Capture the cell that displays the provided text and extract its [X, Y] central coordinate. 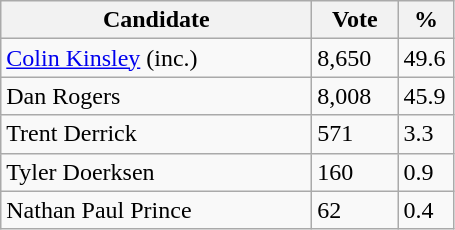
8,650 [355, 58]
Tyler Doerksen [156, 172]
0.9 [426, 172]
571 [355, 134]
62 [355, 210]
Vote [355, 20]
49.6 [426, 58]
8,008 [355, 96]
Colin Kinsley (inc.) [156, 58]
Nathan Paul Prince [156, 210]
% [426, 20]
160 [355, 172]
3.3 [426, 134]
Dan Rogers [156, 96]
0.4 [426, 210]
Trent Derrick [156, 134]
Candidate [156, 20]
45.9 [426, 96]
